Detect which cell encompasses the target text, then output its [x, y] center coordinate. 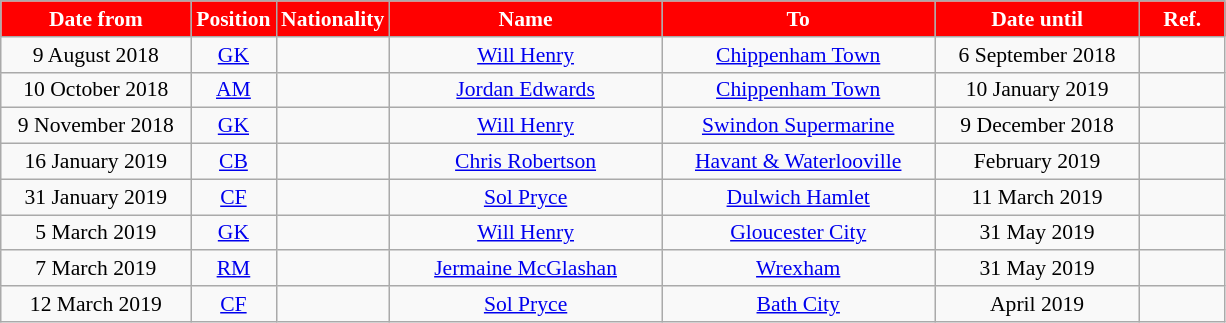
CB [234, 162]
9 August 2018 [96, 55]
Jordan Edwards [526, 90]
Bath City [798, 304]
9 December 2018 [1038, 126]
Date until [1038, 19]
Swindon Supermarine [798, 126]
10 October 2018 [96, 90]
7 March 2019 [96, 269]
April 2019 [1038, 304]
6 September 2018 [1038, 55]
Name [526, 19]
Gloucester City [798, 233]
Wrexham [798, 269]
Position [234, 19]
11 March 2019 [1038, 197]
9 November 2018 [96, 126]
5 March 2019 [96, 233]
Ref. [1182, 19]
16 January 2019 [96, 162]
10 January 2019 [1038, 90]
RM [234, 269]
To [798, 19]
Havant & Waterlooville [798, 162]
Date from [96, 19]
February 2019 [1038, 162]
AM [234, 90]
31 January 2019 [96, 197]
Nationality [332, 19]
12 March 2019 [96, 304]
Chris Robertson [526, 162]
Dulwich Hamlet [798, 197]
Jermaine McGlashan [526, 269]
